Output the [X, Y] coordinate of the center of the cell containing the given text.  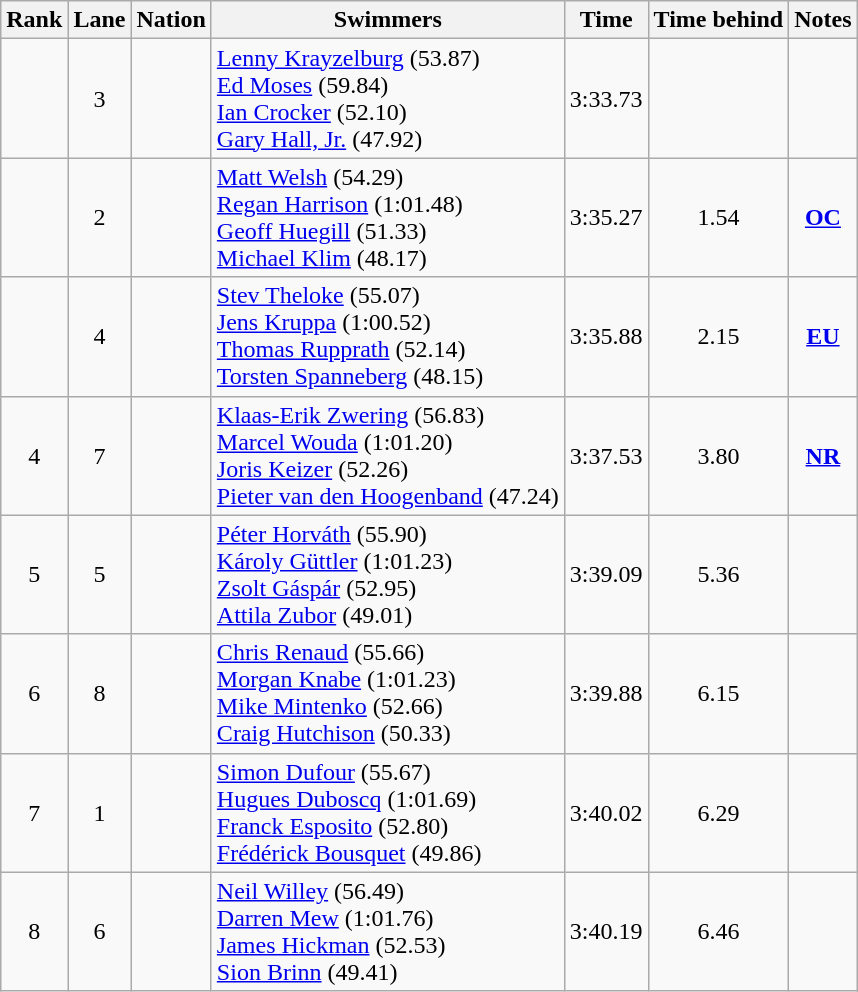
2 [100, 218]
5.36 [718, 574]
3:39.09 [606, 574]
2.15 [718, 336]
3:37.53 [606, 456]
Stev Theloke (55.07)Jens Kruppa (1:00.52) Thomas Rupprath (52.14)Torsten Spanneberg (48.15) [388, 336]
Péter Horváth (55.90)Károly Güttler (1:01.23)Zsolt Gáspár (52.95)Attila Zubor (49.01) [388, 574]
NR [823, 456]
Lane [100, 20]
Swimmers [388, 20]
3:40.02 [606, 812]
Time [606, 20]
EU [823, 336]
3:35.27 [606, 218]
Matt Welsh (54.29)Regan Harrison (1:01.48)Geoff Huegill (51.33)Michael Klim (48.17) [388, 218]
3:33.73 [606, 98]
6.15 [718, 694]
3:39.88 [606, 694]
1 [100, 812]
Rank [34, 20]
Nation [171, 20]
6.29 [718, 812]
Notes [823, 20]
Neil Willey (56.49)Darren Mew (1:01.76)James Hickman (52.53)Sion Brinn (49.41) [388, 932]
3:35.88 [606, 336]
3 [100, 98]
Time behind [718, 20]
OC [823, 218]
Klaas-Erik Zwering (56.83)Marcel Wouda (1:01.20)Joris Keizer (52.26)Pieter van den Hoogenband (47.24) [388, 456]
6.46 [718, 932]
1.54 [718, 218]
Simon Dufour (55.67)Hugues Duboscq (1:01.69)Franck Esposito (52.80)Frédérick Bousquet (49.86) [388, 812]
3.80 [718, 456]
Chris Renaud (55.66)Morgan Knabe (1:01.23)Mike Mintenko (52.66)Craig Hutchison (50.33) [388, 694]
3:40.19 [606, 932]
Lenny Krayzelburg (53.87)Ed Moses (59.84)Ian Crocker (52.10)Gary Hall, Jr. (47.92) [388, 98]
